For the text-containing cell, return its midpoint in (X, Y) coordinate format. 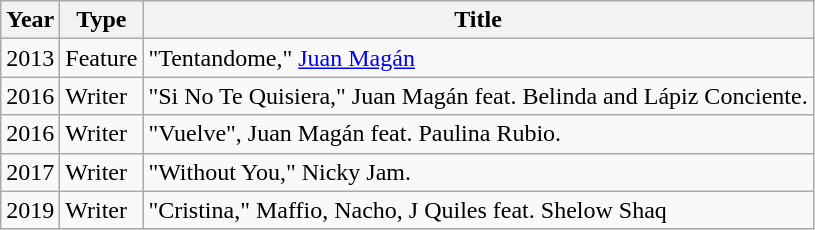
Year (30, 20)
"Tentandome," Juan Magán (478, 58)
2017 (30, 172)
2019 (30, 210)
Title (478, 20)
Feature (102, 58)
"Without You," Nicky Jam. (478, 172)
"Si No Te Quisiera," Juan Magán feat. Belinda and Lápiz Conciente. (478, 96)
"Cristina," Maffio, Nacho, J Quiles feat. Shelow Shaq (478, 210)
Type (102, 20)
2013 (30, 58)
"Vuelve", Juan Magán feat. Paulina Rubio. (478, 134)
